Pinpoint the cell where the given text exists, returning its (X, Y) midpoint coordinate. 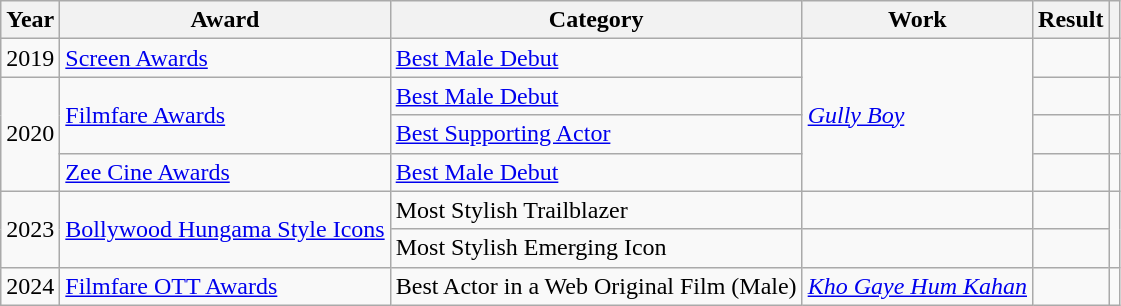
Best Supporting Actor (596, 134)
Most Stylish Trailblazer (596, 210)
Filmfare Awards (225, 115)
Result (1071, 20)
Zee Cine Awards (225, 172)
Best Actor in a Web Original Film (Male) (596, 286)
Gully Boy (917, 115)
Category (596, 20)
2024 (30, 286)
2019 (30, 58)
Year (30, 20)
Filmfare OTT Awards (225, 286)
2023 (30, 229)
Most Stylish Emerging Icon (596, 248)
Kho Gaye Hum Kahan (917, 286)
Award (225, 20)
2020 (30, 134)
Bollywood Hungama Style Icons (225, 229)
Work (917, 20)
Screen Awards (225, 58)
